Search for the cell housing the specified text and yield its (X, Y) center coordinate. 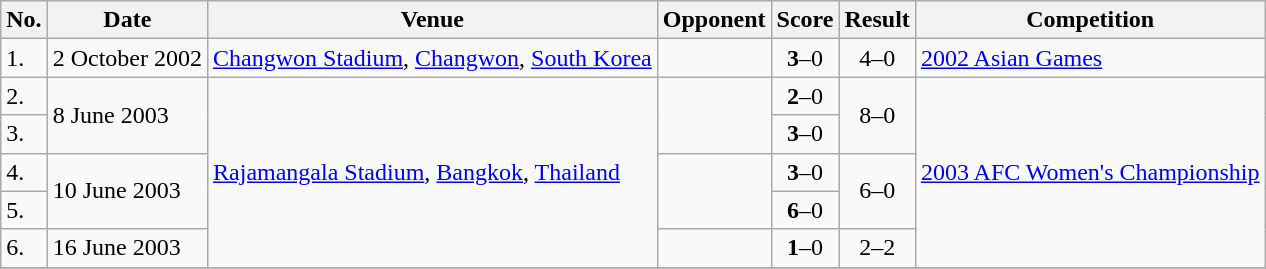
1–0 (805, 248)
2002 Asian Games (1090, 58)
2. (24, 96)
Opponent (714, 20)
2 October 2002 (127, 58)
Changwon Stadium, Changwon, South Korea (433, 58)
16 June 2003 (127, 248)
8–0 (877, 115)
5. (24, 210)
10 June 2003 (127, 191)
1. (24, 58)
4. (24, 172)
No. (24, 20)
Venue (433, 20)
2–2 (877, 248)
2–0 (805, 96)
Date (127, 20)
Competition (1090, 20)
Result (877, 20)
2003 AFC Women's Championship (1090, 172)
Score (805, 20)
6. (24, 248)
4–0 (877, 58)
8 June 2003 (127, 115)
Rajamangala Stadium, Bangkok, Thailand (433, 172)
3. (24, 134)
